Pinpoint the cell where the given text exists, returning its (X, Y) midpoint coordinate. 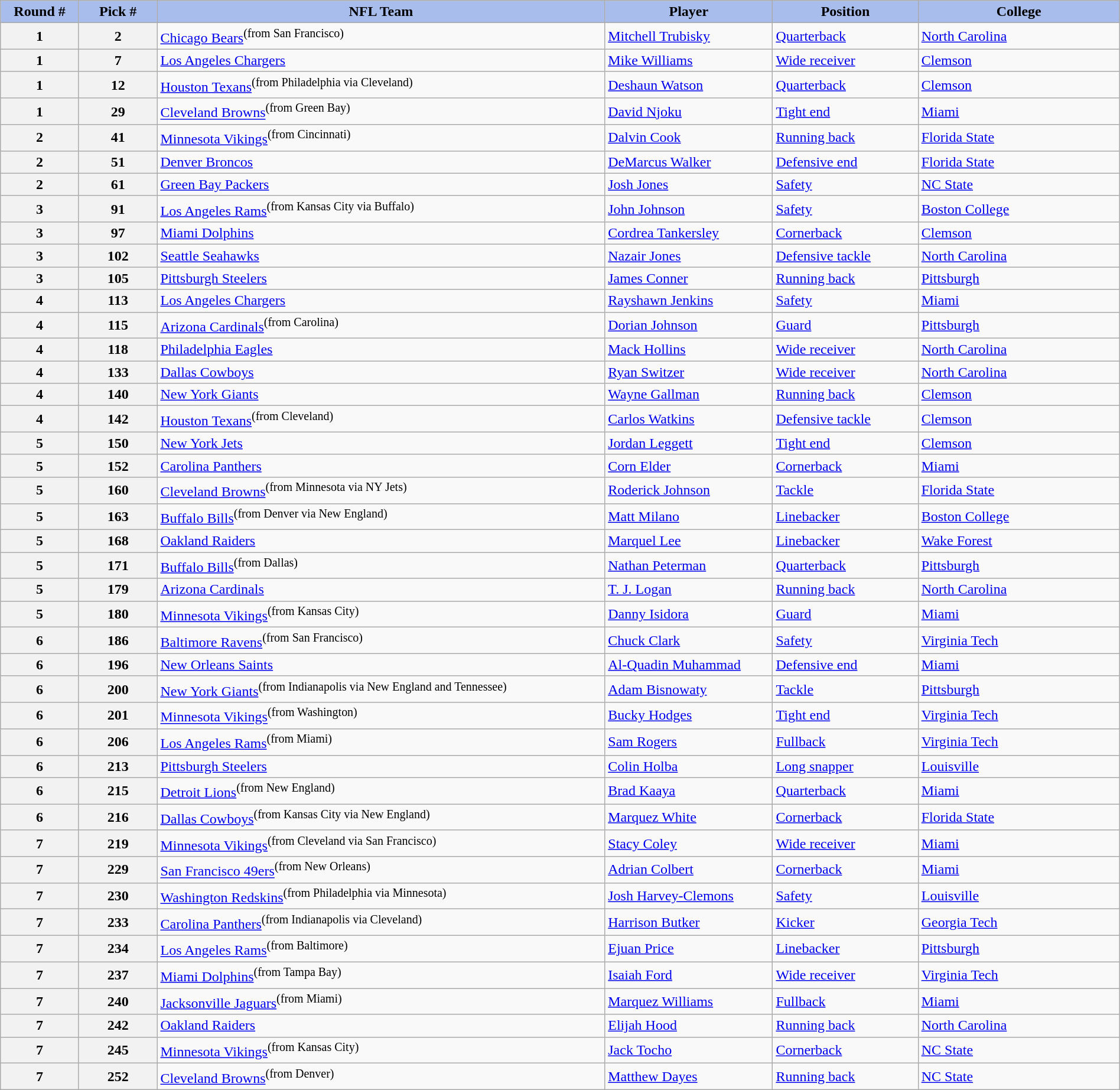
105 (118, 278)
Long snapper (845, 766)
Chicago Bears(from San Francisco) (381, 37)
91 (118, 209)
New York Jets (381, 443)
242 (118, 1026)
163 (118, 516)
Philadelphia Eagles (381, 350)
Los Angeles Rams(from Baltimore) (381, 949)
Round # (40, 12)
Buffalo Bills(from Dallas) (381, 566)
Miami Dolphins(from Tampa Bay) (381, 975)
Marquel Lee (689, 541)
115 (118, 325)
Mitchell Trubisky (689, 37)
Rayshawn Jenkins (689, 301)
171 (118, 566)
179 (118, 590)
Carlos Watkins (689, 419)
Seattle Seahawks (381, 256)
Isaiah Ford (689, 975)
Mack Hollins (689, 350)
160 (118, 490)
Colin Holba (689, 766)
Cleveland Browns(from Denver) (381, 1076)
201 (118, 716)
Washington Redskins(from Philadelphia via Minnesota) (381, 896)
237 (118, 975)
NFL Team (381, 12)
New York Giants(from Indianapolis via New England and Tennessee) (381, 689)
Arizona Cardinals (381, 590)
Roderick Johnson (689, 490)
140 (118, 395)
Adam Bisnowaty (689, 689)
Mike Williams (689, 60)
Chuck Clark (689, 640)
Carolina Panthers(from Indianapolis via Cleveland) (381, 923)
216 (118, 818)
152 (118, 466)
John Johnson (689, 209)
Marquez White (689, 818)
234 (118, 949)
Jack Tocho (689, 1050)
102 (118, 256)
Houston Texans(from Philadelphia via Cleveland) (381, 85)
200 (118, 689)
Sam Rogers (689, 742)
213 (118, 766)
Denver Broncos (381, 162)
DeMarcus Walker (689, 162)
Jacksonville Jaguars(from Miami) (381, 1002)
230 (118, 896)
41 (118, 138)
Dorian Johnson (689, 325)
113 (118, 301)
Dalvin Cook (689, 138)
Danny Isidora (689, 614)
Wake Forest (1018, 541)
51 (118, 162)
Baltimore Ravens(from San Francisco) (381, 640)
Buffalo Bills(from Denver via New England) (381, 516)
12 (118, 85)
Jordan Leggett (689, 443)
Bucky Hodges (689, 716)
Matthew Dayes (689, 1076)
New Orleans Saints (381, 665)
Josh Jones (689, 184)
219 (118, 844)
Ejuan Price (689, 949)
Marquez Williams (689, 1002)
Harrison Butker (689, 923)
Dallas Cowboys(from Kansas City via New England) (381, 818)
Georgia Tech (1018, 923)
David Njoku (689, 111)
133 (118, 372)
Matt Milano (689, 516)
Pick # (118, 12)
245 (118, 1050)
Nazair Jones (689, 256)
Minnesota Vikings(from Cleveland via San Francisco) (381, 844)
Josh Harvey-Clemons (689, 896)
T. J. Logan (689, 590)
142 (118, 419)
97 (118, 233)
New York Giants (381, 395)
186 (118, 640)
206 (118, 742)
Houston Texans(from Cleveland) (381, 419)
Stacy Coley (689, 844)
196 (118, 665)
Ryan Switzer (689, 372)
Los Angeles Rams(from Kansas City via Buffalo) (381, 209)
Cleveland Browns(from Green Bay) (381, 111)
229 (118, 870)
Minnesota Vikings(from Cincinnati) (381, 138)
Carolina Panthers (381, 466)
Nathan Peterman (689, 566)
Minnesota Vikings(from Washington) (381, 716)
James Conner (689, 278)
215 (118, 790)
Wayne Gallman (689, 395)
Elijah Hood (689, 1026)
Green Bay Packers (381, 184)
Cordrea Tankersley (689, 233)
168 (118, 541)
118 (118, 350)
Adrian Colbert (689, 870)
240 (118, 1002)
Deshaun Watson (689, 85)
Brad Kaaya (689, 790)
Arizona Cardinals(from Carolina) (381, 325)
150 (118, 443)
Los Angeles Rams(from Miami) (381, 742)
Dallas Cowboys (381, 372)
180 (118, 614)
Miami Dolphins (381, 233)
Cleveland Browns(from Minnesota via NY Jets) (381, 490)
252 (118, 1076)
233 (118, 923)
Kicker (845, 923)
Player (689, 12)
Position (845, 12)
San Francisco 49ers(from New Orleans) (381, 870)
29 (118, 111)
61 (118, 184)
Detroit Lions(from New England) (381, 790)
Corn Elder (689, 466)
College (1018, 12)
Al-Quadin Muhammad (689, 665)
